Search for the cell housing the specified text and yield its [x, y] center coordinate. 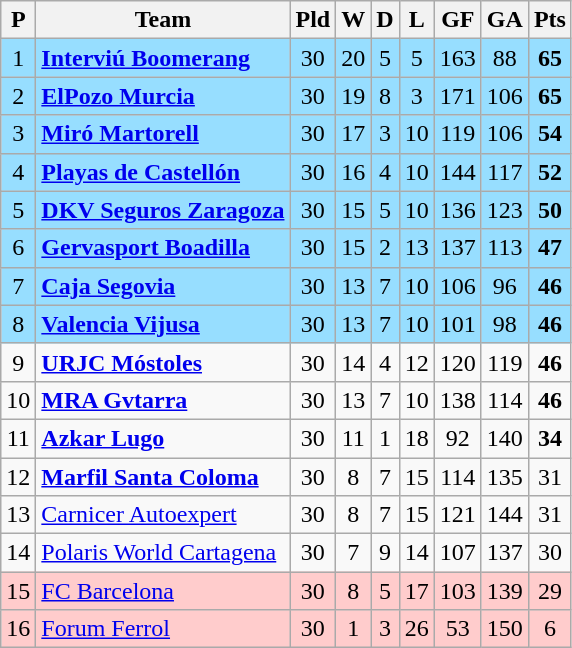
107 [458, 553]
Caja Segovia [163, 286]
123 [504, 210]
113 [504, 248]
Forum Ferrol [163, 629]
Carnicer Autoexpert [163, 515]
96 [504, 286]
163 [458, 58]
135 [504, 477]
34 [550, 438]
136 [458, 210]
92 [458, 438]
Playas de Castellón [163, 172]
19 [354, 96]
W [354, 20]
MRA Gvtarra [163, 400]
18 [416, 438]
121 [458, 515]
101 [458, 324]
GF [458, 20]
150 [504, 629]
29 [550, 591]
D [385, 20]
54 [550, 134]
P [18, 20]
20 [354, 58]
ElPozo Murcia [163, 96]
FC Barcelona [163, 591]
120 [458, 362]
52 [550, 172]
98 [504, 324]
Team [163, 20]
DKV Seguros Zaragoza [163, 210]
88 [504, 58]
URJC Móstoles [163, 362]
50 [550, 210]
47 [550, 248]
Gervasport Boadilla [163, 248]
117 [504, 172]
138 [458, 400]
GA [504, 20]
139 [504, 591]
53 [458, 629]
Pld [313, 20]
Pts [550, 20]
171 [458, 96]
Azkar Lugo [163, 438]
103 [458, 591]
140 [504, 438]
Interviú Boomerang [163, 58]
Miró Martorell [163, 134]
26 [416, 629]
L [416, 20]
Marfil Santa Coloma [163, 477]
Valencia Vijusa [163, 324]
Polaris World Cartagena [163, 553]
